Scan for the cell matching the given text and deliver its (X, Y) coordinate at center. 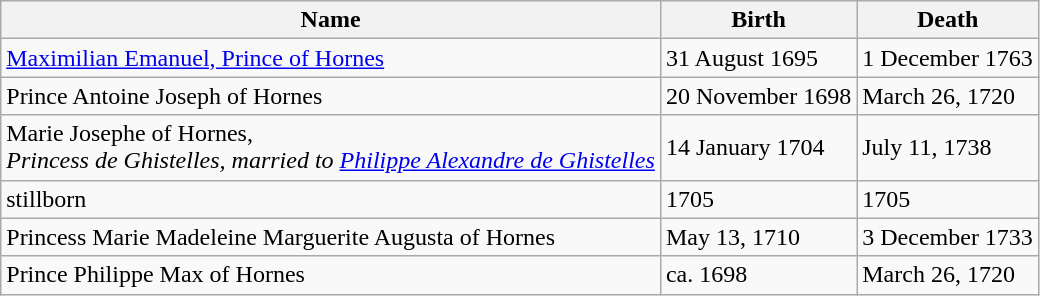
stillborn (331, 199)
Birth (758, 20)
Princess Marie Madeleine Marguerite Augusta of Hornes (331, 237)
20 November 1698 (758, 96)
1 December 1763 (948, 58)
Death (948, 20)
July 11, 1738 (948, 148)
3 December 1733 (948, 237)
Name (331, 20)
Marie Josephe of Hornes,Princess de Ghistelles, married to Philippe Alexandre de Ghistelles (331, 148)
14 January 1704 (758, 148)
Prince Philippe Max of Hornes (331, 275)
ca. 1698 (758, 275)
31 August 1695 (758, 58)
May 13, 1710 (758, 237)
Prince Antoine Joseph of Hornes (331, 96)
Maximilian Emanuel, Prince of Hornes (331, 58)
